Provide the [X, Y] coordinate of the cell's center where the given text is located.  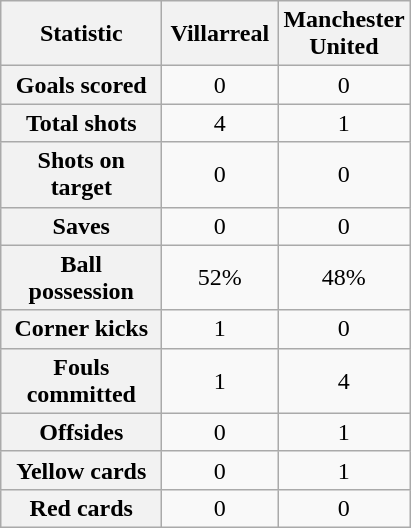
Villarreal [220, 34]
Goals scored [82, 85]
Fouls committed [82, 380]
Corner kicks [82, 329]
Total shots [82, 123]
Offsides [82, 432]
Yellow cards [82, 470]
Manchester United [344, 34]
Ball possession [82, 278]
Statistic [82, 34]
Red cards [82, 508]
52% [220, 278]
Saves [82, 226]
48% [344, 278]
Shots on target [82, 174]
